Find where the given text appears and provide that cell's center as [x, y] coordinate. 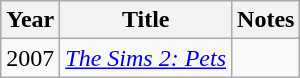
Year [30, 20]
The Sims 2: Pets [146, 58]
2007 [30, 58]
Notes [266, 20]
Title [146, 20]
